Output the (X, Y) coordinate of the center of the cell containing the given text.  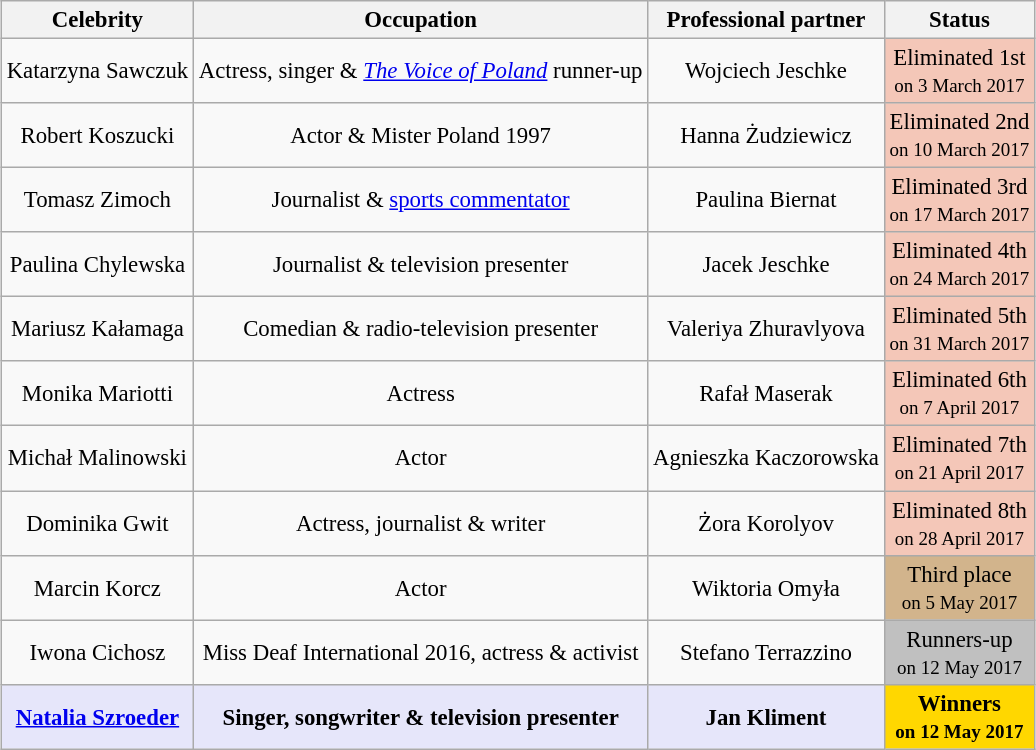
Runners-upon 12 May 2017 (959, 652)
Miss Deaf International 2016, actress & activist (420, 652)
Occupation (420, 20)
Eliminated 8thon 28 April 2017 (959, 522)
Actress, singer & The Voice of Poland runner-up (420, 70)
Journalist & television presenter (420, 264)
Natalia Szroeder (97, 716)
Michał Malinowski (97, 458)
Third placeon 5 May 2017 (959, 588)
Wojciech Jeschke (766, 70)
Eliminated 2ndon 10 March 2017 (959, 136)
Żora Korolyov (766, 522)
Winnerson 12 May 2017 (959, 716)
Eliminated 3rdon 17 March 2017 (959, 200)
Tomasz Zimoch (97, 200)
Hanna Żudziewicz (766, 136)
Actor & Mister Poland 1997 (420, 136)
Paulina Chylewska (97, 264)
Jacek Jeschke (766, 264)
Jan Kliment (766, 716)
Marcin Korcz (97, 588)
Eliminated 4thon 24 March 2017 (959, 264)
Agnieszka Kaczorowska (766, 458)
Celebrity (97, 20)
Journalist & sports commentator (420, 200)
Paulina Biernat (766, 200)
Eliminated 6thon 7 April 2017 (959, 394)
Status (959, 20)
Professional partner (766, 20)
Katarzyna Sawczuk (97, 70)
Eliminated 1ston 3 March 2017 (959, 70)
Valeriya Zhuravlyova (766, 330)
Robert Koszucki (97, 136)
Actress, journalist & writer (420, 522)
Iwona Cichosz (97, 652)
Rafał Maserak (766, 394)
Monika Mariotti (97, 394)
Actress (420, 394)
Dominika Gwit (97, 522)
Stefano Terrazzino (766, 652)
Eliminated 7thon 21 April 2017 (959, 458)
Singer, songwriter & television presenter (420, 716)
Mariusz Kałamaga (97, 330)
Eliminated 5thon 31 March 2017 (959, 330)
Comedian & radio-television presenter (420, 330)
Wiktoria Omyła (766, 588)
